Detect which cell encompasses the target text, then output its [x, y] center coordinate. 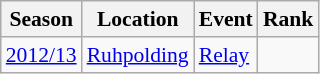
Event [226, 19]
2012/13 [42, 55]
Season [42, 19]
Rank [288, 19]
Relay [226, 55]
Location [138, 19]
Ruhpolding [138, 55]
